For the text-containing cell, return its midpoint in [x, y] coordinate format. 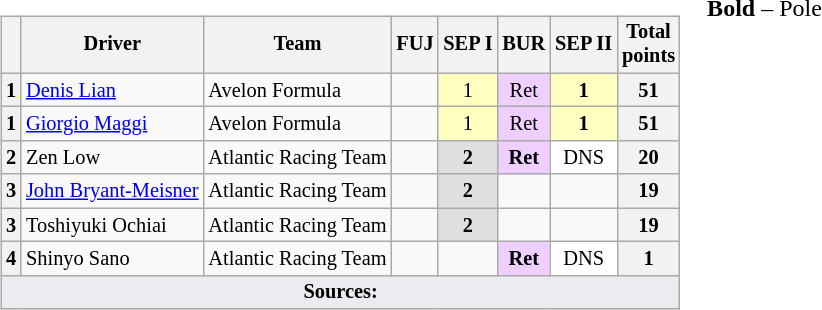
Sources: [340, 292]
FUJ [414, 45]
SEP II [584, 45]
Toshiyuki Ochiai [112, 225]
Driver [112, 45]
Zen Low [112, 158]
20 [648, 158]
Totalpoints [648, 45]
Team [297, 45]
Giorgio Maggi [112, 124]
Denis Lian [112, 90]
BUR [524, 45]
SEP I [468, 45]
4 [11, 259]
John Bryant-Meisner [112, 191]
Shinyo Sano [112, 259]
